For the text-containing cell, return its midpoint in (X, Y) coordinate format. 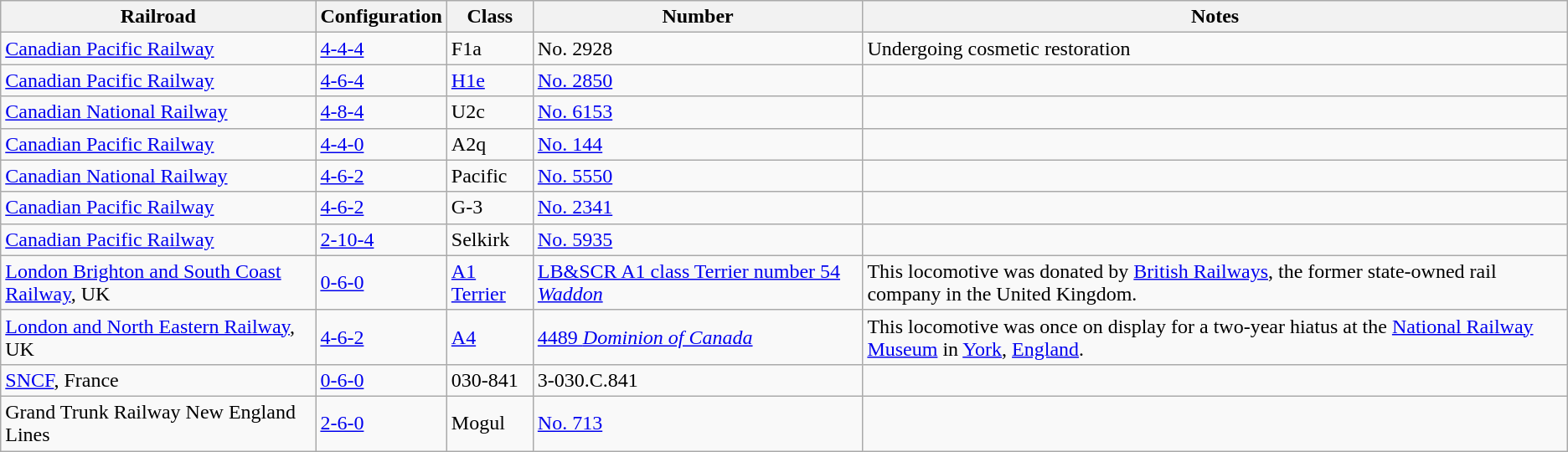
Railroad (158, 17)
Number (698, 17)
A4 (489, 336)
No. 144 (698, 144)
London and North Eastern Railway, UK (158, 336)
Class (489, 17)
U2c (489, 112)
No. 6153 (698, 112)
Mogul (489, 424)
Grand Trunk Railway New England Lines (158, 424)
No. 2850 (698, 80)
H1e (489, 80)
Pacific (489, 176)
4-4-0 (381, 144)
SNCF, France (158, 380)
Undergoing cosmetic restoration (1215, 49)
030-841 (489, 380)
4-6-4 (381, 80)
Selkirk (489, 239)
No. 5550 (698, 176)
No. 2341 (698, 208)
London Brighton and South Coast Railway, UK (158, 283)
A2q (489, 144)
No. 5935 (698, 239)
No. 2928 (698, 49)
Notes (1215, 17)
4-4-4 (381, 49)
Configuration (381, 17)
4489 Dominion of Canada (698, 336)
This locomotive was donated by British Railways, the former state-owned rail company in the United Kingdom. (1215, 283)
F1a (489, 49)
G-3 (489, 208)
This locomotive was once on display for a two-year hiatus at the National Railway Museum in York, England. (1215, 336)
2-6-0 (381, 424)
No. 713 (698, 424)
4-8-4 (381, 112)
3-030.C.841 (698, 380)
LB&SCR A1 class Terrier number 54 Waddon (698, 283)
2-10-4 (381, 239)
A1 Terrier (489, 283)
